Locate the cell with the specified text and output its [x, y] center coordinate. 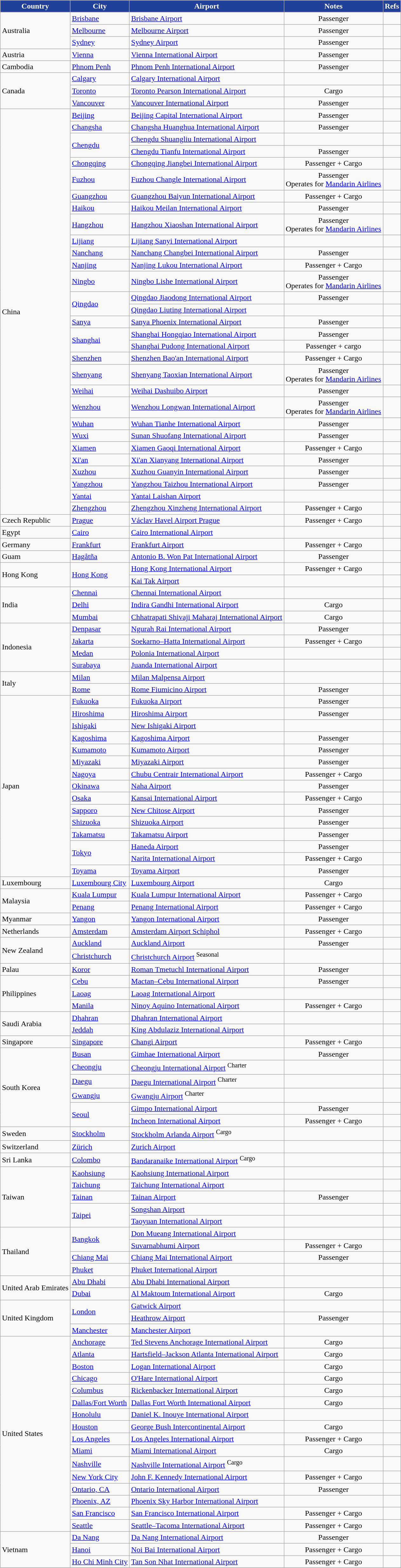
Hiroshima [100, 714]
Vancouver [100, 103]
Yantai [100, 496]
Sydney Airport [207, 43]
Melbourne Airport [207, 30]
Don Mueang International Airport [207, 1233]
Ted Stevens Anchorage International Airport [207, 1342]
Italy [35, 683]
Frankfurt [100, 544]
Boston [100, 1366]
Taichung International Airport [207, 1185]
Mactan–Cebu International Airport [207, 981]
Hiroshima Airport [207, 714]
Phuket International Airport [207, 1270]
Roman Tmetuchl International Airport [207, 969]
Nanjing Lukou International Airport [207, 265]
Passenger + cargo [333, 346]
Shenzhen Bao'an International Airport [207, 358]
Nashville International Airport Cargo [207, 1464]
Hangzhou Xiaoshan International Airport [207, 225]
Changi Airport [207, 1042]
Kuala Lumpur International Airport [207, 895]
Beijing [100, 115]
Laoag International Airport [207, 993]
Hagåtña [100, 556]
Canada [35, 91]
Kagoshima Airport [207, 738]
New Zealand [35, 950]
Sanya Phoenix International Airport [207, 322]
Chiang Mai International Airport [207, 1258]
Qingdao Jiaodong International Airport [207, 298]
Yangzhou [100, 484]
City [100, 6]
Qingdao Liuting International Airport [207, 310]
India [35, 605]
Penang International Airport [207, 907]
Notes [333, 6]
Nanchang [100, 253]
Tainan [100, 1197]
Sri Lanka [35, 1160]
Seattle–Tacoma International Airport [207, 1525]
Koror [100, 969]
Takamatsu Airport [207, 834]
Palau [35, 969]
Abu Dhabi [100, 1282]
Amsterdam Airport Schiphol [207, 931]
Kai Tak Airport [207, 581]
Rome Fiumicino Airport [207, 689]
Mumbai [100, 617]
Manchester [100, 1330]
Gimpo International Airport [207, 1108]
Luxembourg [35, 883]
Wuxi [100, 436]
Ningbo [100, 281]
Sunan Shuofang International Airport [207, 436]
Noi Bai International Airport [207, 1550]
China [35, 312]
Miyazaki Airport [207, 762]
Amsterdam [100, 931]
Sydney [100, 43]
Cairo International Airport [207, 532]
Surabaya [100, 665]
Columbus [100, 1391]
Toyama Airport [207, 871]
Ishigaki [100, 726]
Fuzhou [100, 180]
Kuala Lumpur [100, 895]
Haikou Meilan International Airport [207, 208]
Prague [100, 520]
Cairo [100, 532]
Heathrow Airport [207, 1318]
Luxembourg Airport [207, 883]
Sweden [35, 1134]
Guangzhou Baiyun International Airport [207, 196]
Xi'an [100, 460]
Taipei [100, 1215]
San Francisco International Airport [207, 1513]
Austria [35, 55]
Daniel K. Inouye International Airport [207, 1415]
United Kingdom [35, 1318]
Qingdao [100, 304]
Gatwick Airport [207, 1306]
Abu Dhabi International Airport [207, 1282]
Nanchang Changbei International Airport [207, 253]
Nashville [100, 1464]
London [100, 1312]
Václav Havel Airport Prague [207, 520]
Shizuoka Airport [207, 822]
Ningbo Lishe International Airport [207, 281]
Wenzhou Longwan International Airport [207, 408]
New York City [100, 1477]
Beijing Capital International Airport [207, 115]
Milan Malpensa Airport [207, 677]
Colombo [100, 1160]
Toronto [100, 91]
Da Nang International Airport [207, 1538]
Thailand [35, 1252]
Weihai Dashuibo Airport [207, 391]
Manila [100, 1006]
Auckland Airport [207, 943]
Vancouver International Airport [207, 103]
Christchurch Airport Seasonal [207, 956]
Miyazaki [100, 762]
Delhi [100, 605]
Los Angeles International Airport [207, 1439]
Honolulu [100, 1415]
Takamatsu [100, 834]
Ninoy Aquino International Airport [207, 1006]
Hong Kong International Airport [207, 568]
Saudi Arabia [35, 1024]
Kumamoto [100, 750]
Xuzhou [100, 472]
Ho Chi Minh City [100, 1562]
Phoenix Sky Harbor International Airport [207, 1501]
New Ishigaki Airport [207, 726]
Chubu Centrair International Airport [207, 774]
Haikou [100, 208]
Switzerland [35, 1147]
Czech Republic [35, 520]
Yantai Laishan Airport [207, 496]
Zürich [100, 1147]
Gimhae International Airport [207, 1054]
Wenzhou [100, 408]
Vienna [100, 55]
Cebu [100, 981]
Busan [100, 1054]
United Arab Emirates [35, 1288]
United States [35, 1433]
Shenzhen [100, 358]
Kaohsiung [100, 1173]
Germany [35, 544]
Logan International Airport [207, 1366]
Laoag [100, 993]
Chiang Mai [100, 1258]
Myanmar [35, 919]
Dallas Fort Worth International Airport [207, 1403]
Auckland [100, 943]
Taoyuan International Airport [207, 1221]
Hartsfield–Jackson Atlanta International Airport [207, 1354]
Cambodia [35, 67]
Soekarno–Hatta International Airport [207, 641]
Al Maktoum International Airport [207, 1294]
Miami International Airport [207, 1451]
Polonia International Airport [207, 653]
Shanghai Hongqiao International Airport [207, 334]
Frankfurt Airport [207, 544]
Cheongju International Airport Charter [207, 1067]
Chicago [100, 1379]
Guam [35, 556]
Ontario, CA [100, 1489]
Anchorage [100, 1342]
Ontario International Airport [207, 1489]
Zhengzhou Xinzheng International Airport [207, 508]
San Francisco [100, 1513]
Fukuoka [100, 701]
Luxembourg City [100, 883]
Incheon International Airport [207, 1120]
Indonesia [35, 647]
Kansai International Airport [207, 798]
Osaka [100, 798]
Seattle [100, 1525]
Hangzhou [100, 225]
Vietnam [35, 1550]
Fukuoka Airport [207, 701]
Dallas/Fort Worth [100, 1403]
Dubai [100, 1294]
Australia [35, 30]
Denpasar [100, 629]
Chhatrapati Shivaji Maharaj International Airport [207, 617]
Xi'an Xianyang International Airport [207, 460]
Xiamen [100, 448]
Los Angeles [100, 1439]
Lijiang Sanyi International Airport [207, 241]
Wuhan [100, 424]
South Korea [35, 1087]
Brisbane [100, 18]
John F. Kennedy International Airport [207, 1477]
Airport [207, 6]
Jakarta [100, 641]
Songshan Airport [207, 1209]
Manchester Airport [207, 1330]
Yangon International Airport [207, 919]
Ngurah Rai International Airport [207, 629]
Narita International Airport [207, 859]
Malaysia [35, 901]
Netherlands [35, 931]
Calgary [100, 79]
Kagoshima [100, 738]
Shanghai Pudong International Airport [207, 346]
Stockholm Arlanda Airport Cargo [207, 1134]
Zhengzhou [100, 508]
Calgary International Airport [207, 79]
Shizuoka [100, 822]
New Chitose Airport [207, 810]
Gwangju Airport Charter [207, 1096]
Weihai [100, 391]
Nanjing [100, 265]
Atlanta [100, 1354]
Xuzhou Guanyin International Airport [207, 472]
Haneda Airport [207, 847]
Taiwan [35, 1197]
Egypt [35, 532]
Okinawa [100, 786]
Chongqing Jiangbei International Airport [207, 163]
Taichung [100, 1185]
Brisbane Airport [207, 18]
Changsha [100, 127]
Indira Gandhi International Airport [207, 605]
Stockholm [100, 1134]
Vienna International Airport [207, 55]
Rome [100, 689]
Jeddah [100, 1030]
Yangzhou Taizhou International Airport [207, 484]
Milan [100, 677]
Yangon [100, 919]
Nagoya [100, 774]
Guangzhou [100, 196]
Phuket [100, 1270]
Chennai [100, 593]
Kumamoto Airport [207, 750]
Naha Airport [207, 786]
Wuhan Tianhe International Airport [207, 424]
Toronto Pearson International Airport [207, 91]
Juanda International Airport [207, 665]
Bangkok [100, 1239]
Daegu [100, 1081]
Antonio B. Won Pat International Airport [207, 556]
Chengdu Tianfu International Airport [207, 151]
Chennai International Airport [207, 593]
Medan [100, 653]
King Abdulaziz International Airport [207, 1030]
Penang [100, 907]
Seoul [100, 1114]
Country [35, 6]
Christchurch [100, 956]
Cheongju [100, 1067]
Chengdu [100, 145]
Da Nang [100, 1538]
Shanghai [100, 340]
Phnom Penh [100, 67]
Bandaranaike International Airport Cargo [207, 1160]
Dhahran [100, 1018]
Rickenbacker International Airport [207, 1391]
Refs [392, 6]
Shenyang Taoxian International Airport [207, 375]
Houston [100, 1427]
Chongqing [100, 163]
Changsha Huanghua International Airport [207, 127]
Philippines [35, 993]
Tokyo [100, 853]
Hanoi [100, 1550]
Dhahran International Airport [207, 1018]
Phnom Penh International Airport [207, 67]
Shenyang [100, 375]
Toyama [100, 871]
Gwangju [100, 1096]
Miami [100, 1451]
Sapporo [100, 810]
Lijiang [100, 241]
Sanya [100, 322]
Phoenix, AZ [100, 1501]
O'Hare International Airport [207, 1379]
Zurich Airport [207, 1147]
Fuzhou Changle International Airport [207, 180]
Daegu International Airport Charter [207, 1081]
George Bush Intercontinental Airport [207, 1427]
Kaohsiung International Airport [207, 1173]
Tainan Airport [207, 1197]
Chengdu Shuangliu International Airport [207, 139]
Tan Son Nhat International Airport [207, 1562]
Xiamen Gaoqi International Airport [207, 448]
Melbourne [100, 30]
Japan [35, 786]
Suvarnabhumi Airport [207, 1246]
